Provide the [X, Y] coordinate of the cell's center where the given text is located.  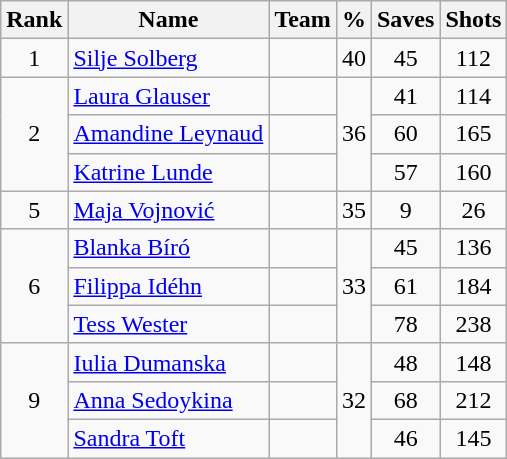
160 [474, 172]
% [354, 20]
Rank [34, 20]
114 [474, 96]
Sandra Toft [168, 438]
6 [34, 286]
Blanka Bíró [168, 248]
Iulia Dumanska [168, 362]
60 [405, 134]
40 [354, 58]
Silje Solberg [168, 58]
Maja Vojnović [168, 210]
Shots [474, 20]
68 [405, 400]
112 [474, 58]
184 [474, 286]
78 [405, 324]
238 [474, 324]
165 [474, 134]
Tess Wester [168, 324]
212 [474, 400]
32 [354, 400]
46 [405, 438]
36 [354, 134]
Saves [405, 20]
Filippa Idéhn [168, 286]
2 [34, 134]
148 [474, 362]
145 [474, 438]
33 [354, 286]
Katrine Lunde [168, 172]
Name [168, 20]
48 [405, 362]
26 [474, 210]
Anna Sedoykina [168, 400]
41 [405, 96]
Team [303, 20]
Amandine Leynaud [168, 134]
5 [34, 210]
57 [405, 172]
61 [405, 286]
Laura Glauser [168, 96]
136 [474, 248]
1 [34, 58]
35 [354, 210]
